Output the [X, Y] coordinate of the center of the cell containing the given text.  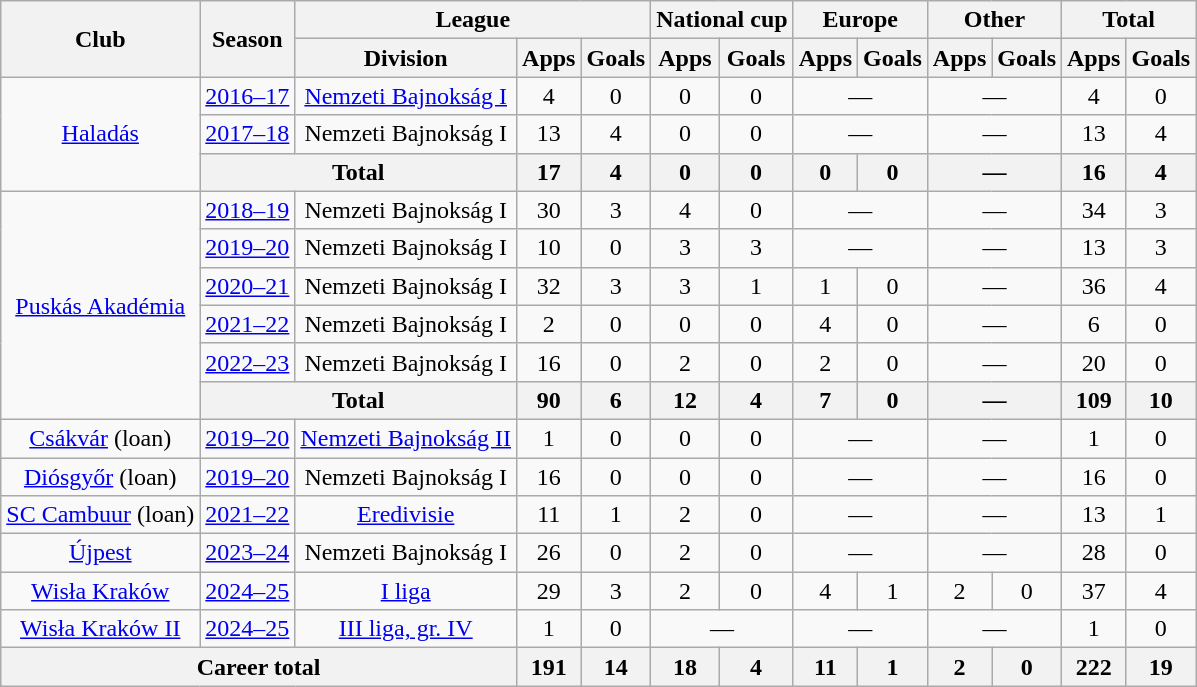
26 [549, 553]
19 [1161, 667]
I liga [406, 591]
17 [549, 172]
28 [1094, 553]
Wisła Kraków [100, 591]
222 [1094, 667]
32 [549, 286]
Europe [860, 20]
League [473, 20]
2018–19 [248, 210]
2023–24 [248, 553]
Haladás [100, 134]
191 [549, 667]
18 [685, 667]
34 [1094, 210]
37 [1094, 591]
III liga, gr. IV [406, 629]
National cup [722, 20]
2017–18 [248, 134]
Nemzeti Bajnokság II [406, 438]
12 [685, 400]
Csákvár (loan) [100, 438]
30 [549, 210]
Eredivisie [406, 515]
Other [994, 20]
2016–17 [248, 96]
Újpest [100, 553]
2022–23 [248, 362]
SC Cambuur (loan) [100, 515]
36 [1094, 286]
14 [616, 667]
109 [1094, 400]
Career total [259, 667]
90 [549, 400]
29 [549, 591]
Wisła Kraków II [100, 629]
Season [248, 39]
7 [825, 400]
20 [1094, 362]
Division [406, 58]
2020–21 [248, 286]
Diósgyőr (loan) [100, 477]
Club [100, 39]
Puskás Akadémia [100, 305]
